Detect which cell encompasses the target text, then output its (X, Y) center coordinate. 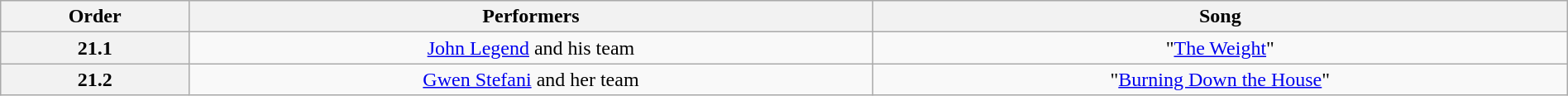
21.1 (95, 48)
Order (95, 17)
Gwen Stefani and her team (531, 79)
Song (1220, 17)
Performers (531, 17)
"The Weight" (1220, 48)
"Burning Down the House" (1220, 79)
John Legend and his team (531, 48)
21.2 (95, 79)
